Capture the cell that displays the provided text and extract its (X, Y) central coordinate. 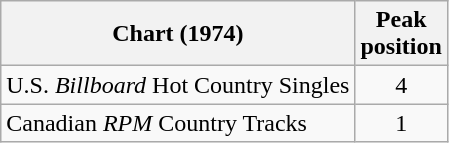
Peakposition (401, 34)
Canadian RPM Country Tracks (178, 123)
U.S. Billboard Hot Country Singles (178, 85)
Chart (1974) (178, 34)
1 (401, 123)
4 (401, 85)
